Output the (X, Y) coordinate of the center of the cell containing the given text.  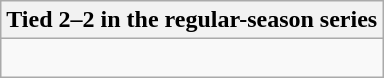
Tied 2–2 in the regular-season series (192, 20)
